Capture the cell that displays the provided text and extract its [x, y] central coordinate. 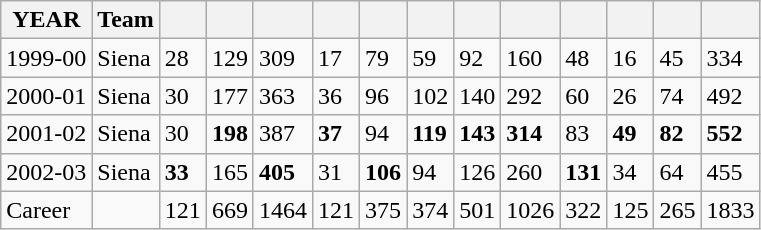
16 [630, 58]
1833 [730, 210]
314 [530, 134]
31 [336, 172]
334 [730, 58]
492 [730, 96]
59 [430, 58]
669 [230, 210]
292 [530, 96]
1026 [530, 210]
455 [730, 172]
405 [282, 172]
143 [478, 134]
28 [182, 58]
YEAR [46, 20]
131 [584, 172]
Career [46, 210]
177 [230, 96]
126 [478, 172]
79 [384, 58]
106 [384, 172]
92 [478, 58]
83 [584, 134]
387 [282, 134]
34 [630, 172]
74 [678, 96]
36 [336, 96]
198 [230, 134]
552 [730, 134]
82 [678, 134]
140 [478, 96]
119 [430, 134]
501 [478, 210]
129 [230, 58]
309 [282, 58]
363 [282, 96]
48 [584, 58]
2001-02 [46, 134]
2002-03 [46, 172]
165 [230, 172]
375 [384, 210]
102 [430, 96]
160 [530, 58]
125 [630, 210]
2000-01 [46, 96]
45 [678, 58]
33 [182, 172]
96 [384, 96]
49 [630, 134]
265 [678, 210]
374 [430, 210]
17 [336, 58]
1999-00 [46, 58]
37 [336, 134]
1464 [282, 210]
64 [678, 172]
Team [126, 20]
322 [584, 210]
26 [630, 96]
60 [584, 96]
260 [530, 172]
